Extract the [X, Y] coordinate from the center of the cell holding the provided text.  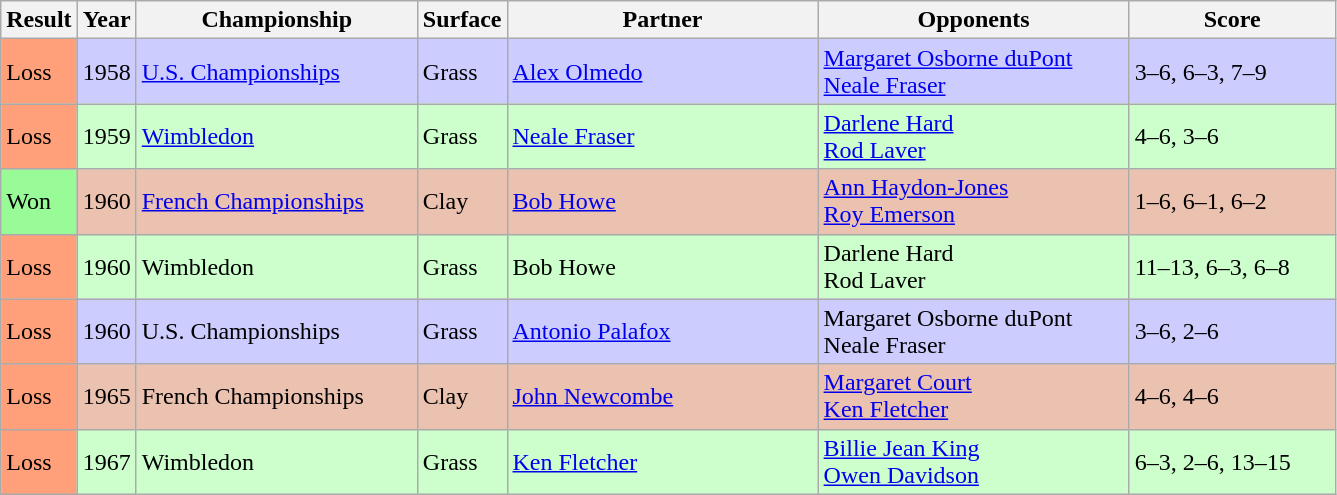
Score [1232, 20]
1967 [106, 462]
4–6, 3–6 [1232, 136]
Margaret Court Ken Fletcher [974, 396]
Championship [276, 20]
1965 [106, 396]
Antonio Palafox [662, 332]
John Newcombe [662, 396]
Partner [662, 20]
4–6, 4–6 [1232, 396]
Result [39, 20]
Surface [462, 20]
6–3, 2–6, 13–15 [1232, 462]
3–6, 6–3, 7–9 [1232, 72]
Alex Olmedo [662, 72]
Ken Fletcher [662, 462]
1958 [106, 72]
Billie Jean King Owen Davidson [974, 462]
Year [106, 20]
3–6, 2–6 [1232, 332]
1–6, 6–1, 6–2 [1232, 202]
11–13, 6–3, 6–8 [1232, 266]
Neale Fraser [662, 136]
1959 [106, 136]
Opponents [974, 20]
Ann Haydon-Jones Roy Emerson [974, 202]
Won [39, 202]
